Search for the cell housing the specified text and yield its (x, y) center coordinate. 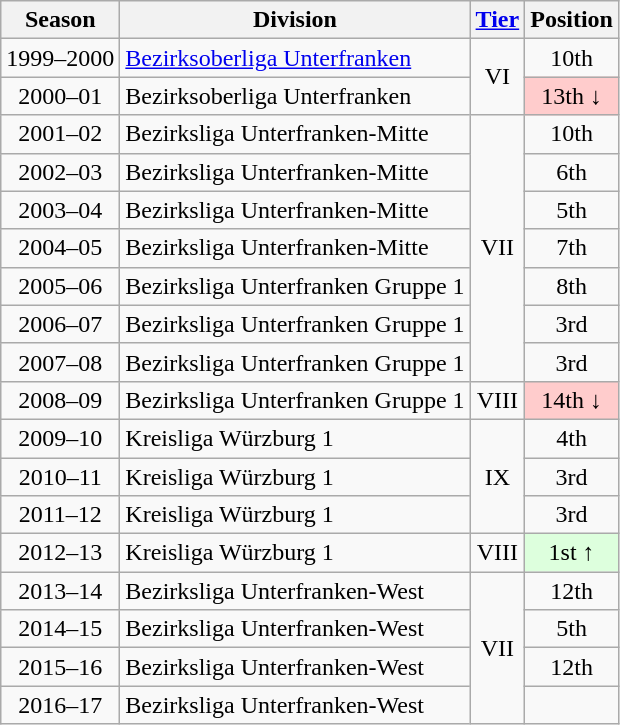
1999–2000 (60, 58)
VI (498, 77)
6th (572, 172)
7th (572, 248)
2016–17 (60, 705)
2013–14 (60, 591)
2004–05 (60, 248)
IX (498, 476)
Position (572, 20)
2008–09 (60, 400)
1st ↑ (572, 553)
2015–16 (60, 667)
2002–03 (60, 172)
4th (572, 438)
2000–01 (60, 96)
Tier (498, 20)
2007–08 (60, 362)
2009–10 (60, 438)
13th ↓ (572, 96)
2010–11 (60, 477)
2014–15 (60, 629)
2005–06 (60, 286)
2006–07 (60, 324)
Division (295, 20)
2011–12 (60, 515)
8th (572, 286)
2012–13 (60, 553)
Season (60, 20)
2001–02 (60, 134)
2003–04 (60, 210)
14th ↓ (572, 400)
